Scan for the cell matching the given text and deliver its (X, Y) coordinate at center. 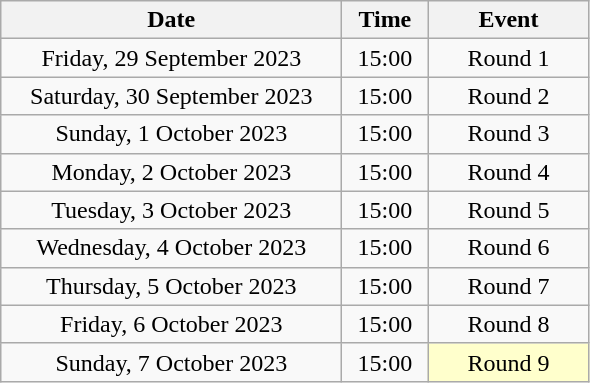
Round 4 (508, 172)
Friday, 6 October 2023 (172, 324)
Monday, 2 October 2023 (172, 172)
Event (508, 20)
Thursday, 5 October 2023 (172, 286)
Round 6 (508, 248)
Round 1 (508, 58)
Round 8 (508, 324)
Saturday, 30 September 2023 (172, 96)
Sunday, 1 October 2023 (172, 134)
Tuesday, 3 October 2023 (172, 210)
Time (385, 20)
Round 5 (508, 210)
Round 9 (508, 362)
Date (172, 20)
Wednesday, 4 October 2023 (172, 248)
Sunday, 7 October 2023 (172, 362)
Round 7 (508, 286)
Round 3 (508, 134)
Friday, 29 September 2023 (172, 58)
Round 2 (508, 96)
